Return the (X, Y) coordinate for the center point of the cell that contains the specified text.  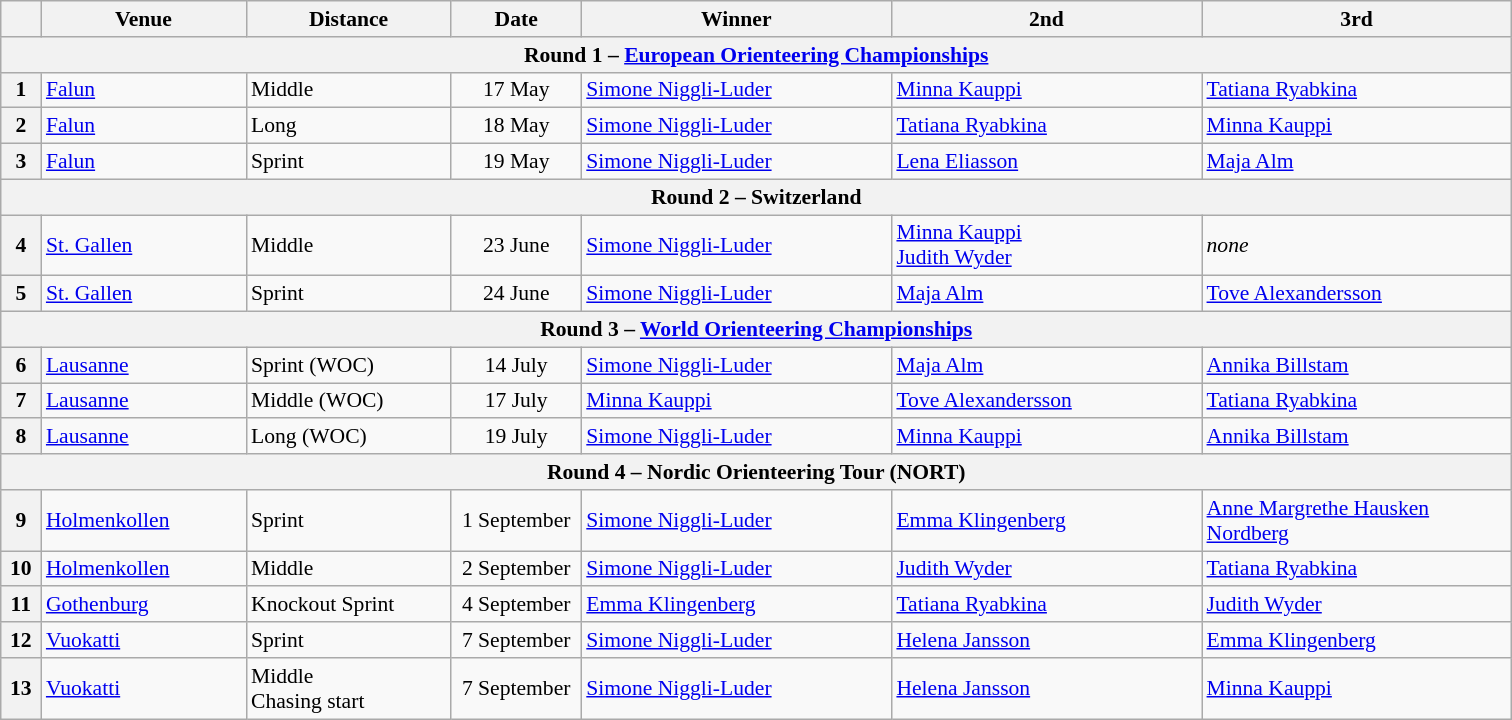
9 (21, 520)
Knockout Sprint (348, 605)
none (1357, 246)
Round 2 – Switzerland (756, 197)
2nd (1046, 19)
19 July (516, 437)
8 (21, 437)
Round 3 – World Orienteering Championships (756, 330)
4 (21, 246)
17 July (516, 401)
Round 4 – Nordic Orienteering Tour (NORT) (756, 472)
Date (516, 19)
12 (21, 640)
5 (21, 294)
MiddleChasing start (348, 688)
1 September (516, 520)
Venue (144, 19)
Winner (736, 19)
Minna Kauppi Judith Wyder (1046, 246)
17 May (516, 90)
Round 1 – European Orienteering Championships (756, 55)
7 (21, 401)
Anne Margrethe Hausken Nordberg (1357, 520)
Sprint (WOC) (348, 365)
1 (21, 90)
3 (21, 162)
14 July (516, 365)
13 (21, 688)
23 June (516, 246)
11 (21, 605)
Lena Eliasson (1046, 162)
4 September (516, 605)
19 May (516, 162)
18 May (516, 126)
2 September (516, 569)
Middle (WOC) (348, 401)
3rd (1357, 19)
10 (21, 569)
Distance (348, 19)
Long (348, 126)
2 (21, 126)
Long (WOC) (348, 437)
24 June (516, 294)
Gothenburg (144, 605)
6 (21, 365)
